Detect which cell encompasses the target text, then output its (x, y) center coordinate. 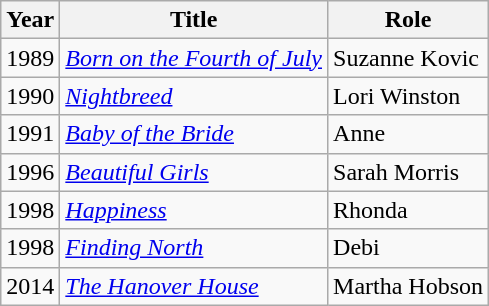
Finding North (194, 248)
1990 (30, 96)
Sarah Morris (408, 172)
1996 (30, 172)
Suzanne Kovic (408, 58)
2014 (30, 286)
Baby of the Bride (194, 134)
Debi (408, 248)
Lori Winston (408, 96)
Nightbreed (194, 96)
Rhonda (408, 210)
Happiness (194, 210)
Beautiful Girls (194, 172)
The Hanover House (194, 286)
Year (30, 20)
Title (194, 20)
Born on the Fourth of July (194, 58)
1991 (30, 134)
Martha Hobson (408, 286)
1989 (30, 58)
Role (408, 20)
Anne (408, 134)
